For the text-containing cell, return its midpoint in [X, Y] coordinate format. 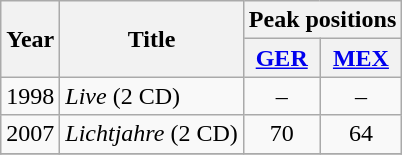
Peak positions [322, 20]
MEX [361, 58]
2007 [30, 134]
Title [152, 39]
Lichtjahre (2 CD) [152, 134]
70 [282, 134]
64 [361, 134]
Live (2 CD) [152, 96]
1998 [30, 96]
GER [282, 58]
Year [30, 39]
